Output the [x, y] coordinate of the center of the cell containing the given text.  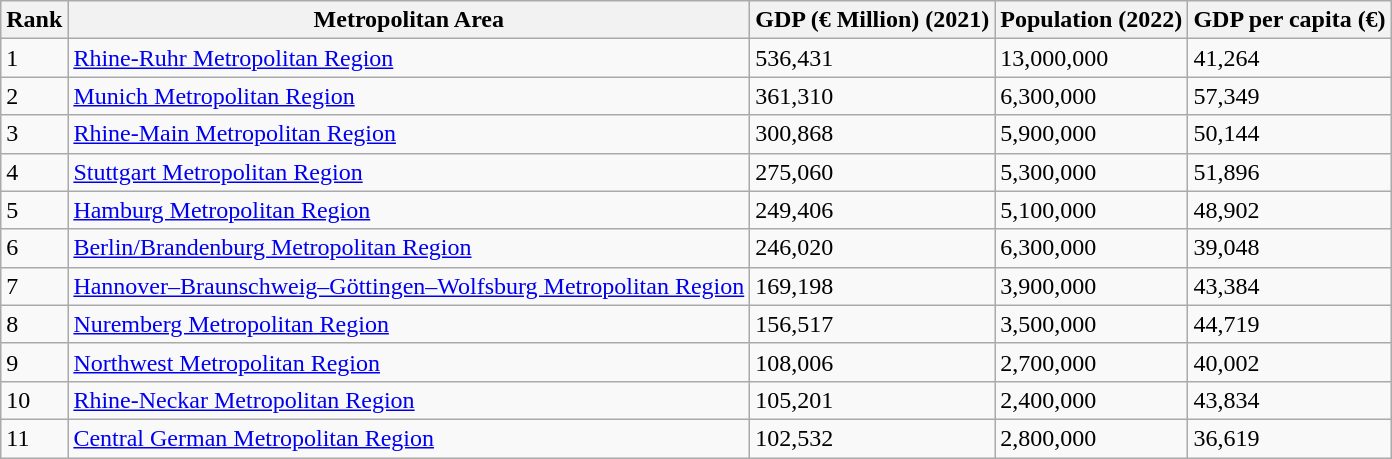
2,400,000 [1092, 400]
Population (2022) [1092, 20]
GDP (€ Million) (2021) [872, 20]
1 [34, 58]
300,868 [872, 134]
8 [34, 324]
43,834 [1290, 400]
246,020 [872, 248]
Rank [34, 20]
108,006 [872, 362]
13,000,000 [1092, 58]
5 [34, 210]
275,060 [872, 172]
7 [34, 286]
10 [34, 400]
6 [34, 248]
11 [34, 438]
Central German Metropolitan Region [409, 438]
Rhine-Ruhr Metropolitan Region [409, 58]
156,517 [872, 324]
361,310 [872, 96]
51,896 [1290, 172]
57,349 [1290, 96]
39,048 [1290, 248]
105,201 [872, 400]
Berlin/Brandenburg Metropolitan Region [409, 248]
249,406 [872, 210]
9 [34, 362]
Munich Metropolitan Region [409, 96]
Stuttgart Metropolitan Region [409, 172]
Rhine-Neckar Metropolitan Region [409, 400]
5,100,000 [1092, 210]
48,902 [1290, 210]
4 [34, 172]
3 [34, 134]
44,719 [1290, 324]
Hannover–Braunschweig–Göttingen–Wolfsburg Metropolitan Region [409, 286]
Rhine-Main Metropolitan Region [409, 134]
5,300,000 [1092, 172]
102,532 [872, 438]
Metropolitan Area [409, 20]
40,002 [1290, 362]
Northwest Metropolitan Region [409, 362]
2 [34, 96]
5,900,000 [1092, 134]
536,431 [872, 58]
3,500,000 [1092, 324]
41,264 [1290, 58]
Nuremberg Metropolitan Region [409, 324]
GDP per capita (€) [1290, 20]
2,800,000 [1092, 438]
3,900,000 [1092, 286]
50,144 [1290, 134]
2,700,000 [1092, 362]
36,619 [1290, 438]
169,198 [872, 286]
43,384 [1290, 286]
Hamburg Metropolitan Region [409, 210]
